Return [x, y] of the center of cell containing provided text 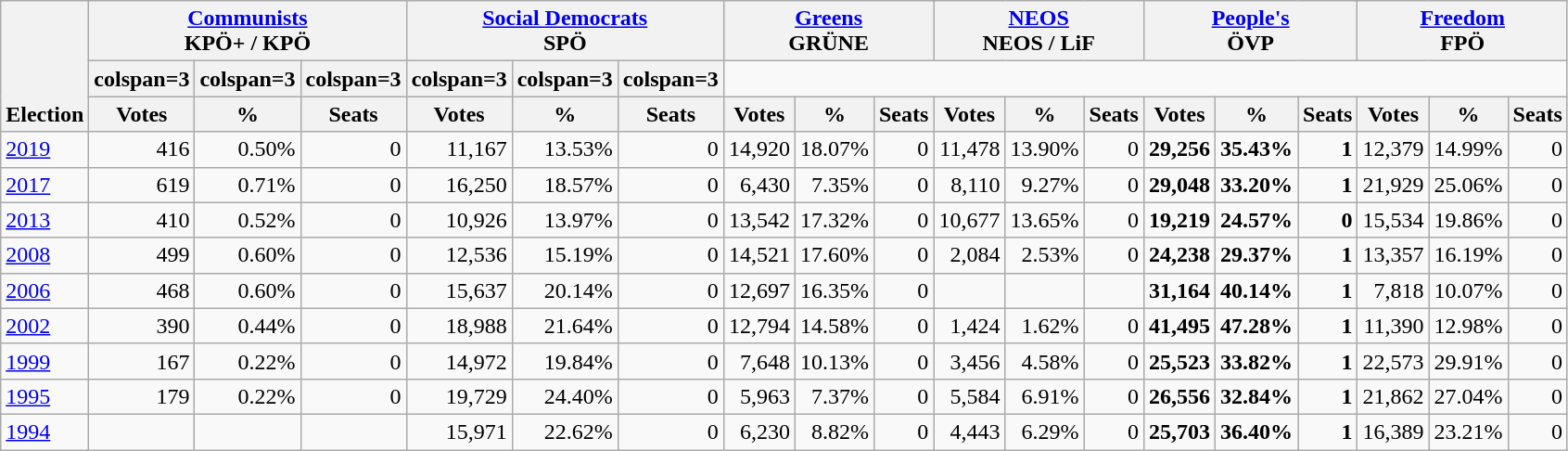
5,963 [759, 396]
6.91% [1044, 396]
19.86% [1469, 220]
18.57% [565, 185]
15,971 [459, 432]
8,110 [970, 185]
31,164 [1179, 290]
NEOSNEOS / LiF [1039, 32]
7,648 [759, 361]
24,238 [1179, 255]
15,637 [459, 290]
390 [142, 326]
7.37% [835, 396]
24.57% [1256, 220]
1,424 [970, 326]
14.58% [835, 326]
4.58% [1044, 361]
20.14% [565, 290]
11,478 [970, 149]
13.65% [1044, 220]
47.28% [1256, 326]
18.07% [835, 149]
22,573 [1393, 361]
29,256 [1179, 149]
15,534 [1393, 220]
10,926 [459, 220]
416 [142, 149]
499 [142, 255]
13.53% [565, 149]
32.84% [1256, 396]
2019 [45, 149]
13.97% [565, 220]
2006 [45, 290]
21,862 [1393, 396]
10.07% [1469, 290]
GreensGRÜNE [829, 32]
14,972 [459, 361]
14.99% [1469, 149]
410 [142, 220]
36.40% [1256, 432]
2008 [45, 255]
7,818 [1393, 290]
179 [142, 396]
40.14% [1256, 290]
21,929 [1393, 185]
2017 [45, 185]
16.19% [1469, 255]
13.90% [1044, 149]
468 [142, 290]
21.64% [565, 326]
17.32% [835, 220]
3,456 [970, 361]
13,357 [1393, 255]
2,084 [970, 255]
29,048 [1179, 185]
33.82% [1256, 361]
Social DemocratsSPÖ [565, 32]
167 [142, 361]
1995 [45, 396]
6.29% [1044, 432]
1999 [45, 361]
12,379 [1393, 149]
2002 [45, 326]
0.71% [248, 185]
2013 [45, 220]
Election [45, 67]
13,542 [759, 220]
15.19% [565, 255]
29.37% [1256, 255]
18,988 [459, 326]
12,794 [759, 326]
19,729 [459, 396]
People'sÖVP [1250, 32]
25,703 [1179, 432]
41,495 [1179, 326]
6,430 [759, 185]
1.62% [1044, 326]
11,390 [1393, 326]
16,389 [1393, 432]
7.35% [835, 185]
33.20% [1256, 185]
24.40% [565, 396]
27.04% [1469, 396]
26,556 [1179, 396]
16.35% [835, 290]
0.44% [248, 326]
16,250 [459, 185]
1994 [45, 432]
CommunistsKPÖ+ / KPÖ [248, 32]
19,219 [1179, 220]
25.06% [1469, 185]
12,536 [459, 255]
14,521 [759, 255]
2.53% [1044, 255]
14,920 [759, 149]
9.27% [1044, 185]
12,697 [759, 290]
8.82% [835, 432]
10.13% [835, 361]
6,230 [759, 432]
12.98% [1469, 326]
29.91% [1469, 361]
FreedomFPÖ [1463, 32]
22.62% [565, 432]
619 [142, 185]
10,677 [970, 220]
23.21% [1469, 432]
0.52% [248, 220]
0.50% [248, 149]
17.60% [835, 255]
11,167 [459, 149]
19.84% [565, 361]
25,523 [1179, 361]
5,584 [970, 396]
35.43% [1256, 149]
4,443 [970, 432]
